Provide the [X, Y] coordinate of the cell's center where the given text is located.  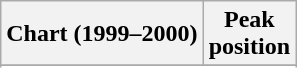
Peakposition [249, 34]
Chart (1999–2000) [102, 34]
